Detect which cell encompasses the target text, then output its (X, Y) center coordinate. 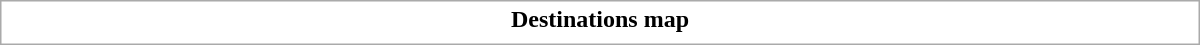
Destinations map (600, 19)
